Return [X, Y] of the center of cell containing provided text 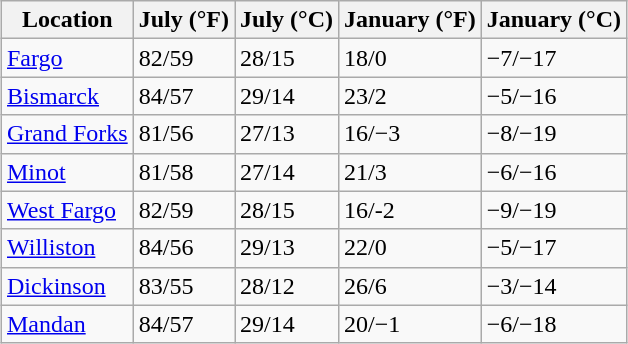
−5/−16 [554, 96]
−9/−19 [554, 210]
−3/−14 [554, 286]
−6/−16 [554, 172]
Mandan [67, 324]
18/0 [410, 58]
Bismarck [67, 96]
29/13 [287, 248]
Minot [67, 172]
16/-2 [410, 210]
22/0 [410, 248]
20/−1 [410, 324]
81/56 [184, 134]
−5/−17 [554, 248]
23/2 [410, 96]
−8/−19 [554, 134]
−7/−17 [554, 58]
84/56 [184, 248]
July (°C) [287, 20]
81/58 [184, 172]
Fargo [67, 58]
26/6 [410, 286]
Williston [67, 248]
27/14 [287, 172]
27/13 [287, 134]
West Fargo [67, 210]
−6/−18 [554, 324]
28/12 [287, 286]
21/3 [410, 172]
16/−3 [410, 134]
Location [67, 20]
Grand Forks [67, 134]
July (°F) [184, 20]
Dickinson [67, 286]
83/55 [184, 286]
January (°C) [554, 20]
January (°F) [410, 20]
